Detect which cell encompasses the target text, then output its (X, Y) center coordinate. 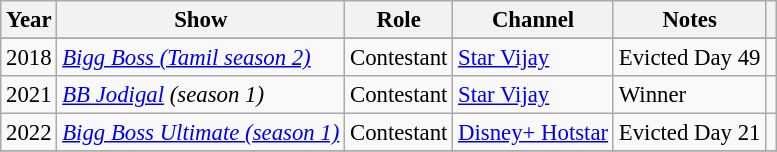
Channel (534, 20)
Role (399, 20)
Bigg Boss Ultimate (season 1) (201, 133)
Evicted Day 21 (689, 133)
Year (29, 20)
Evicted Day 49 (689, 58)
Disney+ Hotstar (534, 133)
Show (201, 20)
2018 (29, 58)
Bigg Boss (Tamil season 2) (201, 58)
2022 (29, 133)
Notes (689, 20)
Winner (689, 95)
2021 (29, 95)
BB Jodigal (season 1) (201, 95)
